Determine the [X, Y] coordinate at the center of the cell enclosing the given text.  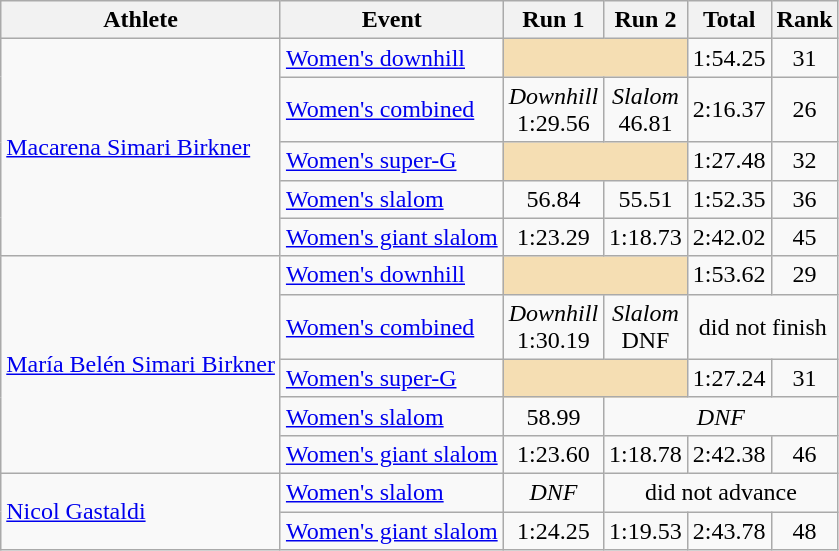
Slalom46.81 [646, 110]
did not finish [762, 326]
46 [804, 454]
1:19.53 [646, 531]
Nicol Gastaldi [141, 511]
Run 1 [553, 20]
1:18.73 [646, 237]
45 [804, 237]
Athlete [141, 20]
56.84 [553, 199]
1:52.35 [729, 199]
1:24.25 [553, 531]
1:27.24 [729, 378]
SlalomDNF [646, 326]
Downhill 1:29.56 [553, 110]
Run 2 [646, 20]
36 [804, 199]
32 [804, 161]
María Belén Simari Birkner [141, 364]
48 [804, 531]
did not advance [722, 492]
55.51 [646, 199]
1:27.48 [729, 161]
1:53.62 [729, 275]
58.99 [553, 416]
Event [392, 20]
Macarena Simari Birkner [141, 148]
1:54.25 [729, 58]
1:23.29 [553, 237]
Downhill 1:30.19 [553, 326]
26 [804, 110]
Rank [804, 20]
2:42.02 [729, 237]
2:16.37 [729, 110]
1:18.78 [646, 454]
2:42.38 [729, 454]
1:23.60 [553, 454]
29 [804, 275]
Total [729, 20]
2:43.78 [729, 531]
